Capture the cell that displays the provided text and extract its [X, Y] central coordinate. 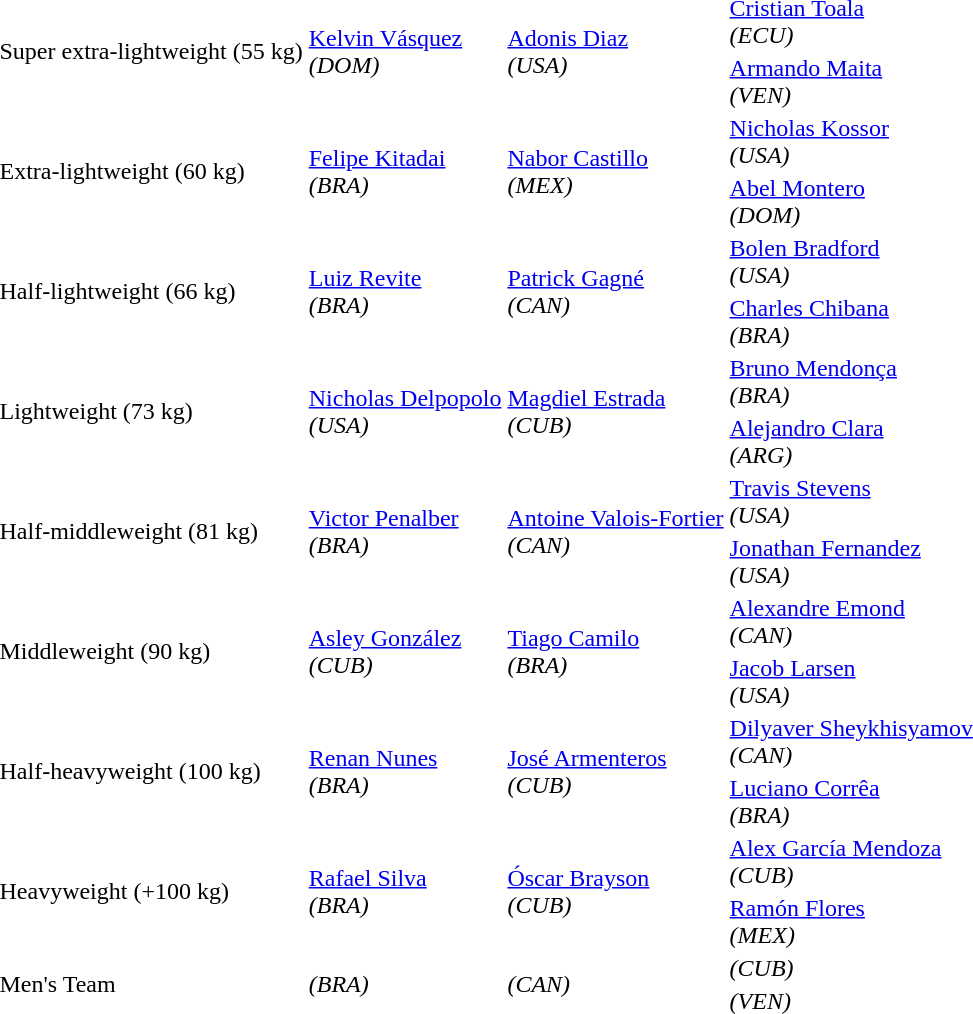
Felipe Kitadai (BRA) [405, 172]
Luiz Revite (BRA) [405, 292]
Nicholas Delpopolo (USA) [405, 412]
Antoine Valois-Fortier (CAN) [616, 532]
Patrick Gagné (CAN) [616, 292]
Asley González (CUB) [405, 652]
Tiago Camilo (BRA) [616, 652]
Óscar Brayson (CUB) [616, 892]
Nabor Castillo (MEX) [616, 172]
Magdiel Estrada (CUB) [616, 412]
José Armenteros (CUB) [616, 772]
Renan Nunes (BRA) [405, 772]
Rafael Silva (BRA) [405, 892]
Victor Penalber (BRA) [405, 532]
